Provide the [x, y] coordinate of the cell's center where the given text is located.  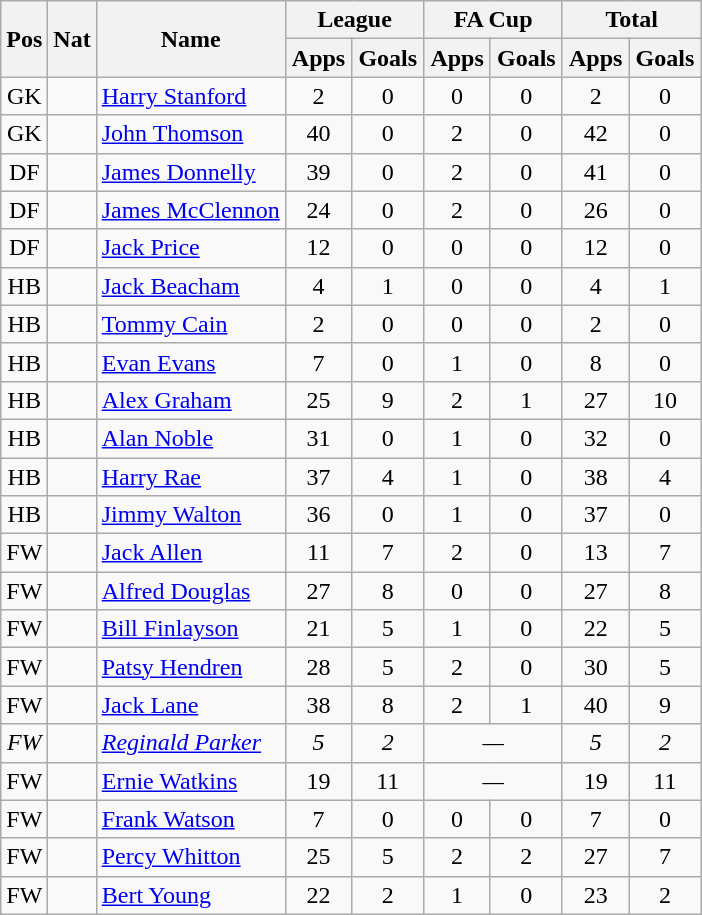
Percy Whitton [190, 857]
Tommy Cain [190, 324]
John Thomson [190, 134]
41 [596, 172]
Jack Price [190, 248]
23 [596, 895]
Alan Noble [190, 438]
Harry Rae [190, 477]
Bill Finlayson [190, 629]
Patsy Hendren [190, 667]
Alfred Douglas [190, 591]
Ernie Watkins [190, 781]
Total [632, 20]
Nat [72, 39]
Harry Stanford [190, 96]
Evan Evans [190, 362]
13 [596, 553]
Jack Beacham [190, 286]
Jimmy Walton [190, 515]
Jack Lane [190, 705]
28 [318, 667]
FA Cup [494, 20]
Bert Young [190, 895]
Jack Allen [190, 553]
10 [665, 400]
James McClennon [190, 210]
30 [596, 667]
Name [190, 39]
Frank Watson [190, 819]
Pos [24, 39]
36 [318, 515]
26 [596, 210]
39 [318, 172]
32 [596, 438]
24 [318, 210]
League [354, 20]
21 [318, 629]
Alex Graham [190, 400]
31 [318, 438]
James Donnelly [190, 172]
Reginald Parker [190, 743]
42 [596, 134]
